Extract the [X, Y] coordinate from the center of the cell holding the provided text.  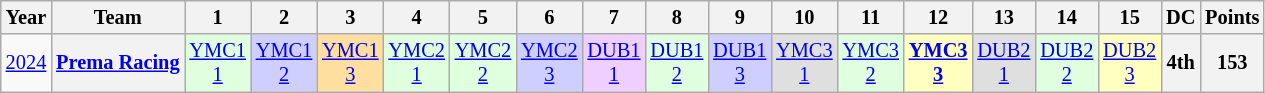
Team [118, 17]
3 [350, 17]
9 [740, 17]
YMC31 [804, 63]
YMC12 [284, 63]
153 [1232, 63]
8 [676, 17]
YMC32 [871, 63]
11 [871, 17]
DUB23 [1130, 63]
YMC21 [416, 63]
YMC33 [938, 63]
4 [416, 17]
4th [1180, 63]
YMC13 [350, 63]
12 [938, 17]
Year [26, 17]
DUB22 [1066, 63]
DUB21 [1004, 63]
DUB12 [676, 63]
15 [1130, 17]
YMC11 [217, 63]
DUB13 [740, 63]
DUB11 [614, 63]
2 [284, 17]
7 [614, 17]
Points [1232, 17]
Prema Racing [118, 63]
YMC23 [549, 63]
13 [1004, 17]
5 [483, 17]
14 [1066, 17]
DC [1180, 17]
1 [217, 17]
2024 [26, 63]
10 [804, 17]
YMC22 [483, 63]
6 [549, 17]
